Locate the cell with the specified text and output its (X, Y) center coordinate. 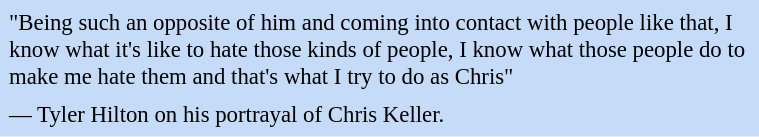
— Tyler Hilton on his portrayal of Chris Keller. (380, 114)
